For the text-containing cell, return its midpoint in [x, y] coordinate format. 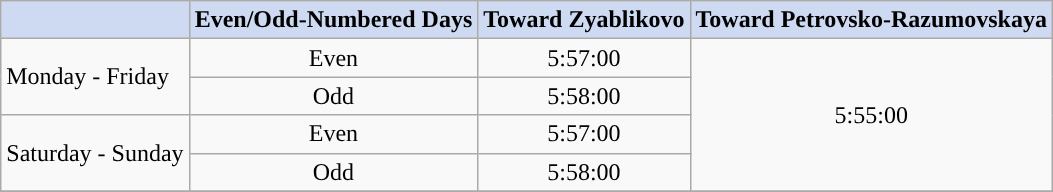
Toward Petrovsko-Razumovskaya [871, 20]
5:55:00 [871, 115]
Saturday - Sunday [95, 153]
Monday - Friday [95, 77]
Toward Zyablikovo [584, 20]
Even/Odd-Numbered Days [334, 20]
